For the text-containing cell, return its midpoint in (X, Y) coordinate format. 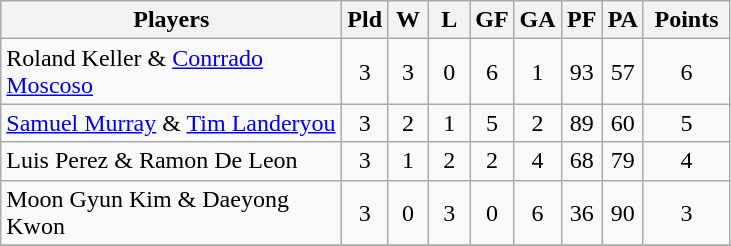
68 (582, 161)
GF (492, 20)
79 (622, 161)
Luis Perez & Ramon De Leon (172, 161)
GA (538, 20)
Samuel Murray & Tim Landeryou (172, 123)
93 (582, 72)
Players (172, 20)
Pld (365, 20)
89 (582, 123)
PF (582, 20)
60 (622, 123)
Moon Gyun Kim & Daeyong Kwon (172, 212)
L (450, 20)
57 (622, 72)
Points (686, 20)
Roland Keller & Conrrado Moscoso (172, 72)
90 (622, 212)
PA (622, 20)
36 (582, 212)
W (408, 20)
